Determine the [x, y] coordinate at the center of the cell enclosing the given text.  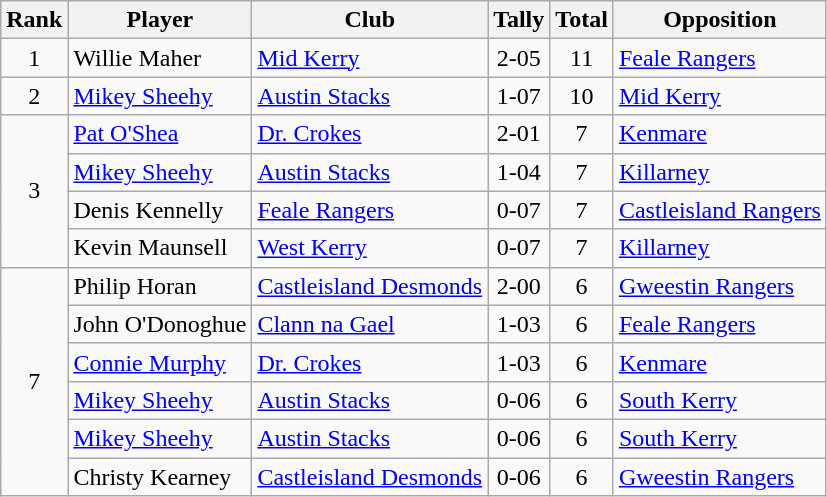
Tally [519, 20]
John O'Donoghue [160, 324]
2-01 [519, 134]
Player [160, 20]
3 [34, 191]
Total [582, 20]
11 [582, 58]
Willie Maher [160, 58]
1-04 [519, 172]
Rank [34, 20]
Philip Horan [160, 286]
2 [34, 96]
10 [582, 96]
Clann na Gael [370, 324]
Denis Kennelly [160, 210]
Kevin Maunsell [160, 248]
Club [370, 20]
Connie Murphy [160, 362]
Opposition [720, 20]
1-07 [519, 96]
1 [34, 58]
Pat O'Shea [160, 134]
West Kerry [370, 248]
Christy Kearney [160, 477]
Castleisland Rangers [720, 210]
2-05 [519, 58]
2-00 [519, 286]
